Return (x, y) of the center of cell containing provided text 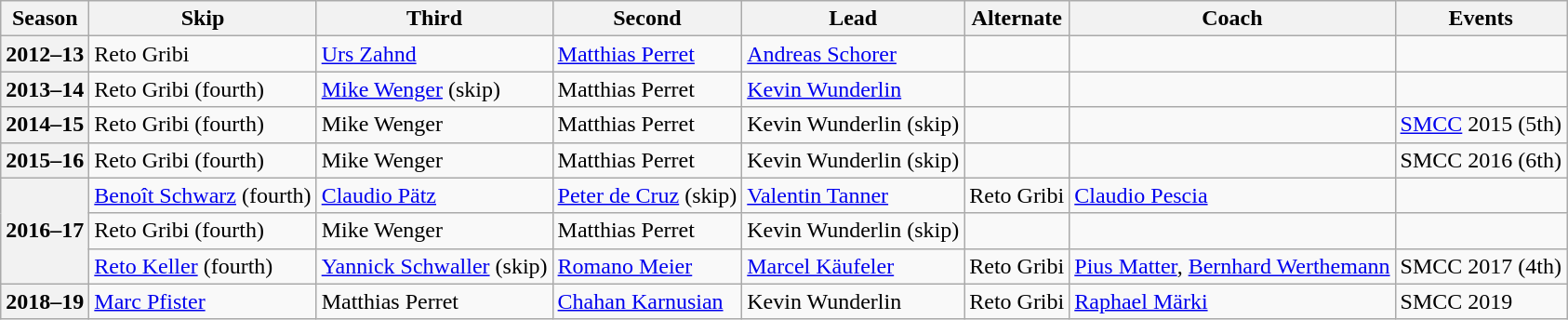
Valentin Tanner (854, 195)
Events (1481, 19)
2015–16 (45, 160)
Romano Meier (647, 266)
Coach (1232, 19)
Claudio Pätz (434, 195)
Second (647, 19)
Pius Matter, Bernhard Werthemann (1232, 266)
2018–19 (45, 301)
Urs Zahnd (434, 54)
Lead (854, 19)
Chahan Karnusian (647, 301)
Claudio Pescia (1232, 195)
Yannick Schwaller (skip) (434, 266)
Andreas Schorer (854, 54)
Raphael Märki (1232, 301)
Marc Pfister (203, 301)
2013–14 (45, 89)
Reto Keller (fourth) (203, 266)
2016–17 (45, 231)
2014–15 (45, 125)
SMCC 2015 (5th) (1481, 125)
Marcel Käufeler (854, 266)
Peter de Cruz (skip) (647, 195)
Benoît Schwarz (fourth) (203, 195)
Alternate (1017, 19)
Skip (203, 19)
SMCC 2017 (4th) (1481, 266)
Season (45, 19)
Mike Wenger (skip) (434, 89)
2012–13 (45, 54)
SMCC 2016 (6th) (1481, 160)
SMCC 2019 (1481, 301)
Third (434, 19)
